Find where the given text appears and provide that cell's center as (x, y) coordinate. 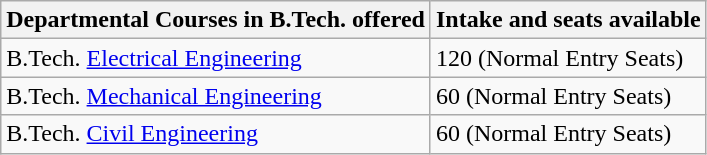
120 (Normal Entry Seats) (568, 58)
B.Tech. Electrical Engineering (216, 58)
B.Tech. Mechanical Engineering (216, 96)
B.Tech. Civil Engineering (216, 134)
Intake and seats available (568, 20)
Departmental Courses in B.Tech. offered (216, 20)
